Extract the (x, y) coordinate from the center of the cell holding the provided text.  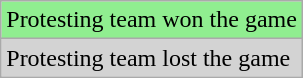
Protesting team lost the game (152, 58)
Protesting team won the game (152, 20)
